Capture the cell that displays the provided text and extract its [x, y] central coordinate. 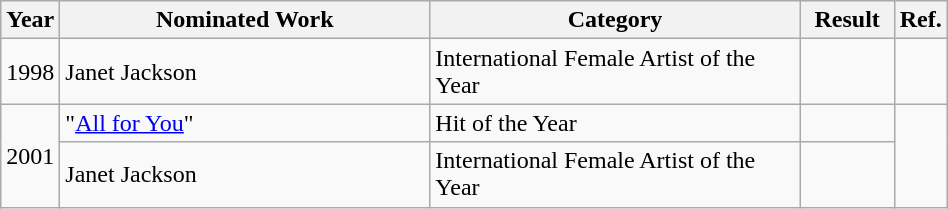
2001 [30, 156]
Category [615, 20]
"All for You" [245, 123]
Result [847, 20]
1998 [30, 72]
Year [30, 20]
Nominated Work [245, 20]
Hit of the Year [615, 123]
Ref. [920, 20]
